Locate the cell with the specified text and output its [X, Y] center coordinate. 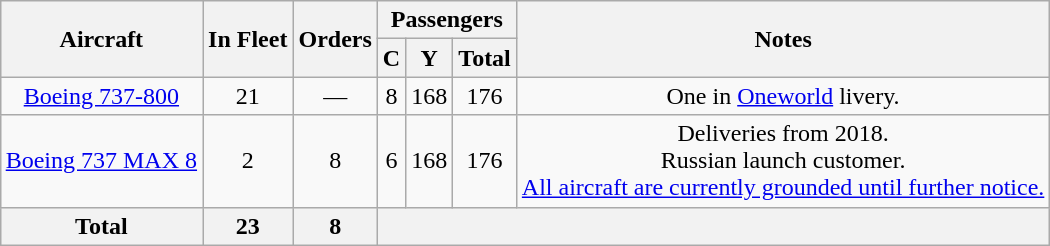
Passengers [446, 20]
Deliveries from 2018.Russian launch customer.All aircraft are currently grounded until further notice. [783, 161]
Orders [335, 39]
21 [248, 96]
— [335, 96]
Y [430, 58]
In Fleet [248, 39]
6 [391, 161]
Boeing 737-800 [101, 96]
One in Oneworld livery. [783, 96]
2 [248, 161]
Boeing 737 MAX 8 [101, 161]
Aircraft [101, 39]
C [391, 58]
Notes [783, 39]
23 [248, 226]
